Pinpoint the cell where the given text exists, returning its [x, y] midpoint coordinate. 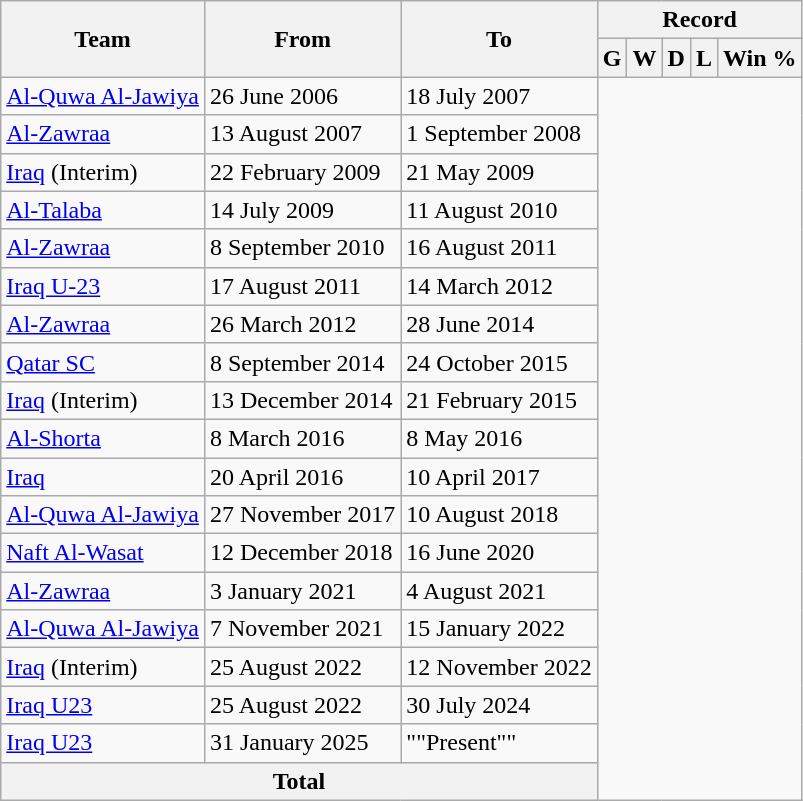
Naft Al-Wasat [103, 553]
Qatar SC [103, 362]
1 September 2008 [499, 134]
13 August 2007 [302, 134]
Win % [760, 58]
Team [103, 39]
11 August 2010 [499, 210]
L [704, 58]
10 April 2017 [499, 477]
20 April 2016 [302, 477]
31 January 2025 [302, 743]
Al-Shorta [103, 438]
18 July 2007 [499, 96]
16 June 2020 [499, 553]
12 November 2022 [499, 667]
Al-Talaba [103, 210]
27 November 2017 [302, 515]
7 November 2021 [302, 629]
8 May 2016 [499, 438]
15 January 2022 [499, 629]
W [644, 58]
To [499, 39]
8 September 2010 [302, 248]
21 May 2009 [499, 172]
From [302, 39]
Iraq [103, 477]
21 February 2015 [499, 400]
4 August 2021 [499, 591]
30 July 2024 [499, 705]
16 August 2011 [499, 248]
26 June 2006 [302, 96]
14 July 2009 [302, 210]
""Present"" [499, 743]
Record [700, 20]
8 March 2016 [302, 438]
8 September 2014 [302, 362]
13 December 2014 [302, 400]
17 August 2011 [302, 286]
14 March 2012 [499, 286]
Total [299, 781]
12 December 2018 [302, 553]
D [676, 58]
10 August 2018 [499, 515]
26 March 2012 [302, 324]
G [612, 58]
24 October 2015 [499, 362]
Iraq U-23 [103, 286]
3 January 2021 [302, 591]
22 February 2009 [302, 172]
28 June 2014 [499, 324]
